Locate the cell with the specified text and output its (X, Y) center coordinate. 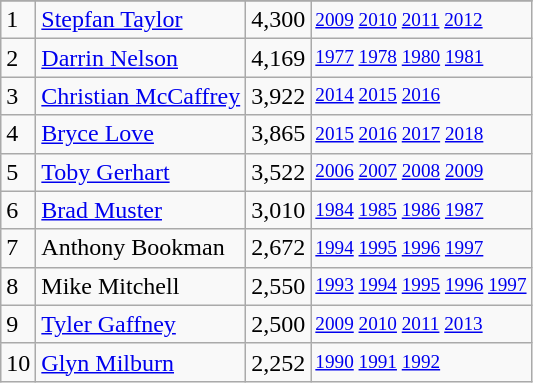
Bryce Love (141, 134)
4 (18, 134)
5 (18, 172)
2 (18, 58)
Anthony Bookman (141, 248)
2014 2015 2016 (421, 96)
10 (18, 362)
Brad Muster (141, 210)
Toby Gerhart (141, 172)
1990 1991 1992 (421, 362)
3,522 (278, 172)
6 (18, 210)
1 (18, 20)
Darrin Nelson (141, 58)
2015 2016 2017 2018 (421, 134)
2,252 (278, 362)
Glyn Milburn (141, 362)
3,865 (278, 134)
3,010 (278, 210)
Mike Mitchell (141, 286)
1977 1978 1980 1981 (421, 58)
2009 2010 2011 2013 (421, 324)
4,169 (278, 58)
8 (18, 286)
7 (18, 248)
1994 1995 1996 1997 (421, 248)
2006 2007 2008 2009 (421, 172)
3,922 (278, 96)
9 (18, 324)
2,500 (278, 324)
3 (18, 96)
Tyler Gaffney (141, 324)
2009 2010 2011 2012 (421, 20)
2,550 (278, 286)
2,672 (278, 248)
4,300 (278, 20)
1984 1985 1986 1987 (421, 210)
Christian McCaffrey (141, 96)
1993 1994 1995 1996 1997 (421, 286)
Stepfan Taylor (141, 20)
